For the text-containing cell, return its midpoint in (X, Y) coordinate format. 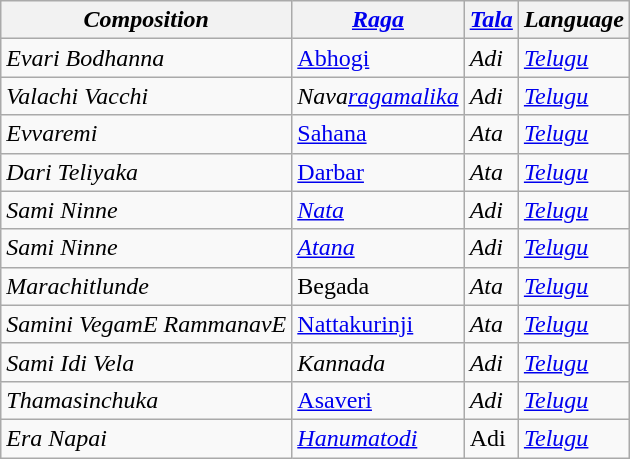
Asaveri (378, 400)
Tala (491, 20)
Hanumatodi (378, 438)
Evvaremi (146, 134)
Raga (378, 20)
Language (574, 20)
Kannada (378, 362)
Dari Teliyaka (146, 172)
Marachitlunde (146, 286)
Sami Idi Vela (146, 362)
Era Napai (146, 438)
Darbar (378, 172)
Thamasinchuka (146, 400)
Atana (378, 248)
Composition (146, 20)
Nata (378, 210)
Nattakurinji (378, 324)
Navaragamalika (378, 96)
Valachi Vacchi (146, 96)
Samini VegamE RammanavE (146, 324)
Evari Bodhanna (146, 58)
Sahana (378, 134)
Begada (378, 286)
Abhogi (378, 58)
